Extract the (x, y) coordinate from the center of the cell holding the provided text.  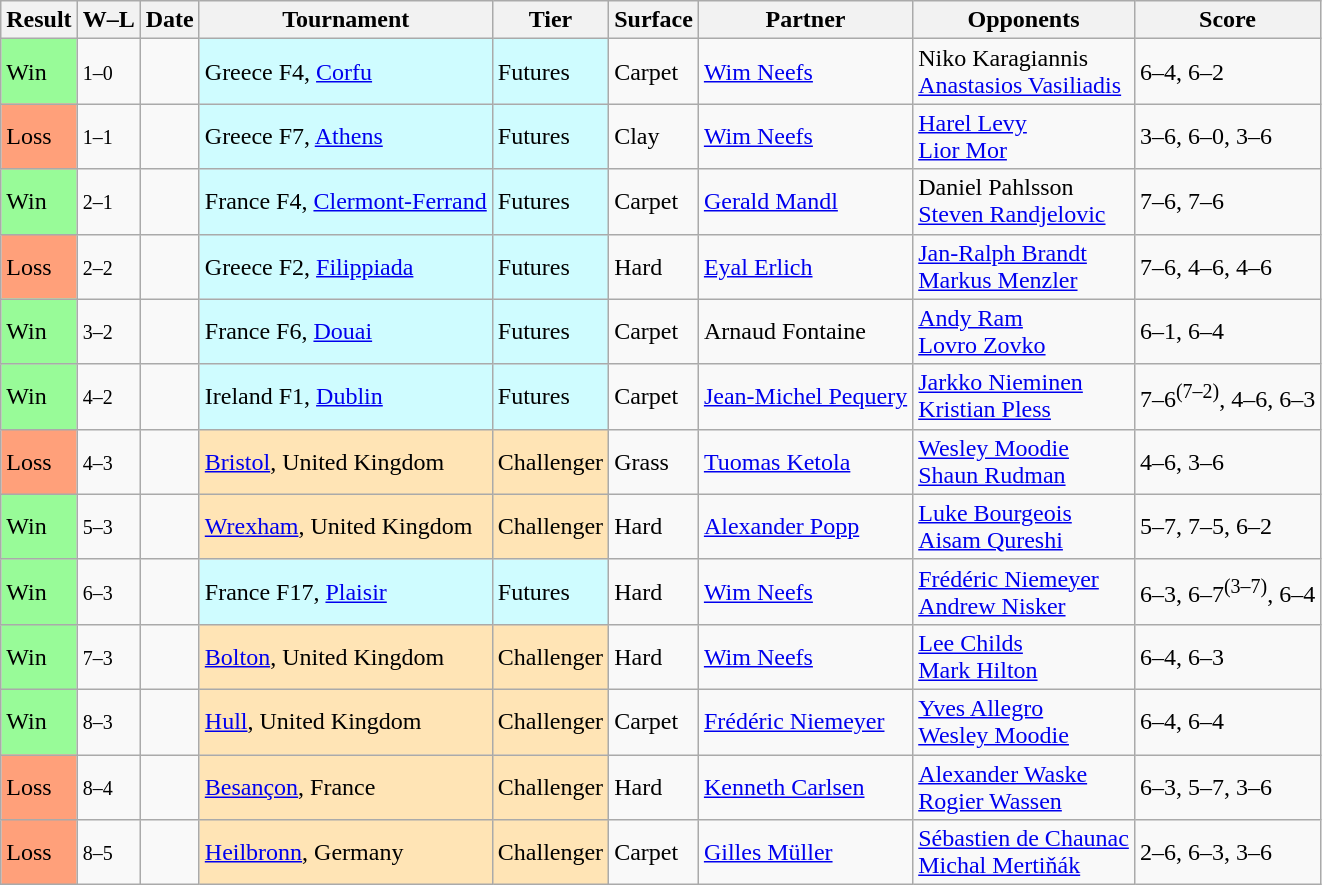
Opponents (1024, 20)
Lee Childs Mark Hilton (1024, 656)
Hull, United Kingdom (346, 722)
Jan-Ralph Brandt Markus Menzler (1024, 266)
Heilbronn, Germany (346, 852)
Arnaud Fontaine (805, 332)
Partner (805, 20)
Wesley Moodie Shaun Rudman (1024, 462)
France F4, Clermont-Ferrand (346, 202)
Gilles Müller (805, 852)
France F17, Plaisir (346, 592)
6–1, 6–4 (1227, 332)
Eyal Erlich (805, 266)
7–6(7–2), 4–6, 6–3 (1227, 396)
4–3 (108, 462)
Greece F2, Filippiada (346, 266)
Luke Bourgeois Aisam Qureshi (1024, 526)
Tuomas Ketola (805, 462)
Greece F4, Corfu (346, 72)
Frédéric Niemeyer (805, 722)
France F6, Douai (346, 332)
7–6, 7–6 (1227, 202)
Clay (654, 136)
Wrexham, United Kingdom (346, 526)
Alexander Popp (805, 526)
Surface (654, 20)
8–3 (108, 722)
5–7, 7–5, 6–2 (1227, 526)
8–5 (108, 852)
Score (1227, 20)
Jarkko Nieminen Kristian Pless (1024, 396)
Jean-Michel Pequery (805, 396)
Alexander Waske Rogier Wassen (1024, 786)
Frédéric Niemeyer Andrew Nisker (1024, 592)
1–0 (108, 72)
6–3 (108, 592)
Result (39, 20)
Bristol, United Kingdom (346, 462)
6–4, 6–3 (1227, 656)
Yves Allegro Wesley Moodie (1024, 722)
Ireland F1, Dublin (346, 396)
Greece F7, Athens (346, 136)
2–2 (108, 266)
5–3 (108, 526)
Date (170, 20)
2–1 (108, 202)
6–4, 6–2 (1227, 72)
Gerald Mandl (805, 202)
Daniel Pahlsson Steven Randjelovic (1024, 202)
4–2 (108, 396)
3–6, 6–0, 3–6 (1227, 136)
Besançon, France (346, 786)
W–L (108, 20)
Bolton, United Kingdom (346, 656)
Grass (654, 462)
Andy Ram Lovro Zovko (1024, 332)
4–6, 3–6 (1227, 462)
6–4, 6–4 (1227, 722)
Harel Levy Lior Mor (1024, 136)
7–6, 4–6, 4–6 (1227, 266)
Kenneth Carlsen (805, 786)
2–6, 6–3, 3–6 (1227, 852)
8–4 (108, 786)
Tournament (346, 20)
Tier (550, 20)
6–3, 6–7(3–7), 6–4 (1227, 592)
7–3 (108, 656)
Niko Karagiannis Anastasios Vasiliadis (1024, 72)
1–1 (108, 136)
3–2 (108, 332)
Sébastien de Chaunac Michal Mertiňák (1024, 852)
6–3, 5–7, 3–6 (1227, 786)
